Determine the (x, y) coordinate at the center of the cell enclosing the given text.  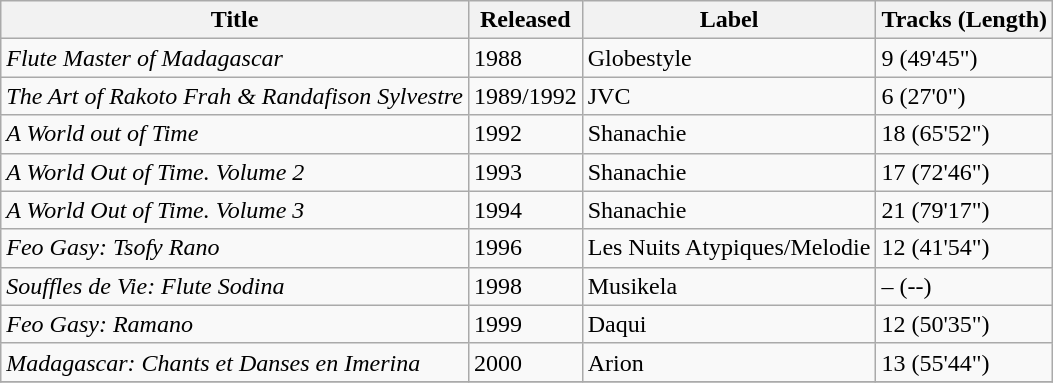
The Art of Rakoto Frah & Randafison Sylvestre (235, 96)
12 (41'54") (964, 248)
Madagascar: Chants et Danses en Imerina (235, 362)
13 (55'44") (964, 362)
– (--) (964, 286)
1988 (525, 58)
Released (525, 20)
18 (65'52") (964, 134)
Arion (729, 362)
A World out of Time (235, 134)
1993 (525, 172)
Globestyle (729, 58)
1998 (525, 286)
Daqui (729, 324)
Label (729, 20)
JVC (729, 96)
1996 (525, 248)
17 (72'46") (964, 172)
21 (79'17") (964, 210)
9 (49'45") (964, 58)
Souffles de Vie: Flute Sodina (235, 286)
Flute Master of Madagascar (235, 58)
6 (27'0") (964, 96)
1994 (525, 210)
2000 (525, 362)
Feo Gasy: Ramano (235, 324)
12 (50'35") (964, 324)
Title (235, 20)
A World Out of Time. Volume 2 (235, 172)
Tracks (Length) (964, 20)
Feo Gasy: Tsofy Rano (235, 248)
1989/1992 (525, 96)
1992 (525, 134)
1999 (525, 324)
A World Out of Time. Volume 3 (235, 210)
Les Nuits Atypiques/Melodie (729, 248)
Musikela (729, 286)
